Locate the cell with the specified text and output its [X, Y] center coordinate. 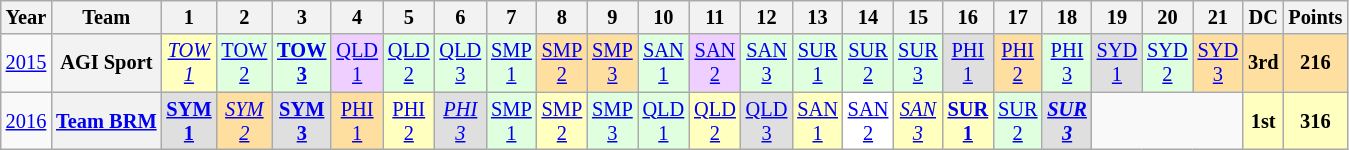
Team BRM [106, 121]
7 [511, 17]
DC [1263, 17]
TOW2 [244, 63]
3rd [1263, 63]
SYD2 [1167, 63]
Team [106, 17]
AGI Sport [106, 63]
17 [1018, 17]
16 [968, 17]
2015 [26, 63]
2 [244, 17]
SYD1 [1117, 63]
SYM3 [302, 121]
13 [817, 17]
6 [461, 17]
14 [868, 17]
3 [302, 17]
12 [767, 17]
SYM2 [244, 121]
216 [1315, 63]
21 [1218, 17]
1st [1263, 121]
SYM1 [188, 121]
9 [612, 17]
Points [1315, 17]
316 [1315, 121]
19 [1117, 17]
11 [715, 17]
18 [1066, 17]
SYD3 [1218, 63]
15 [918, 17]
Year [26, 17]
4 [357, 17]
8 [562, 17]
TOW1 [188, 63]
10 [664, 17]
1 [188, 17]
TOW3 [302, 63]
20 [1167, 17]
2016 [26, 121]
5 [409, 17]
